Locate the cell with the specified text and output its (x, y) center coordinate. 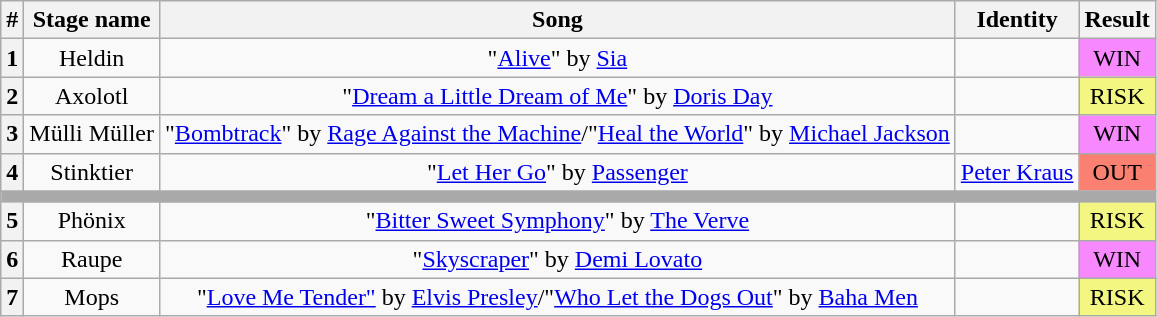
"Dream a Little Dream of Me" by Doris Day (558, 96)
Identity (1017, 20)
Result (1117, 20)
Stinktier (92, 172)
"Let Her Go" by Passenger (558, 172)
Phönix (92, 221)
"Bitter Sweet Symphony" by The Verve (558, 221)
"Alive" by Sia (558, 58)
Heldin (92, 58)
OUT (1117, 172)
Raupe (92, 259)
6 (12, 259)
"Bombtrack" by Rage Against the Machine/"Heal the World" by Michael Jackson (558, 134)
"Skyscraper" by Demi Lovato (558, 259)
7 (12, 297)
5 (12, 221)
Song (558, 20)
"Love Me Tender" by Elvis Presley/"Who Let the Dogs Out" by Baha Men (558, 297)
Mops (92, 297)
4 (12, 172)
Mülli Müller (92, 134)
# (12, 20)
Axolotl (92, 96)
Stage name (92, 20)
2 (12, 96)
Peter Kraus (1017, 172)
1 (12, 58)
3 (12, 134)
